Detect which cell encompasses the target text, then output its (x, y) center coordinate. 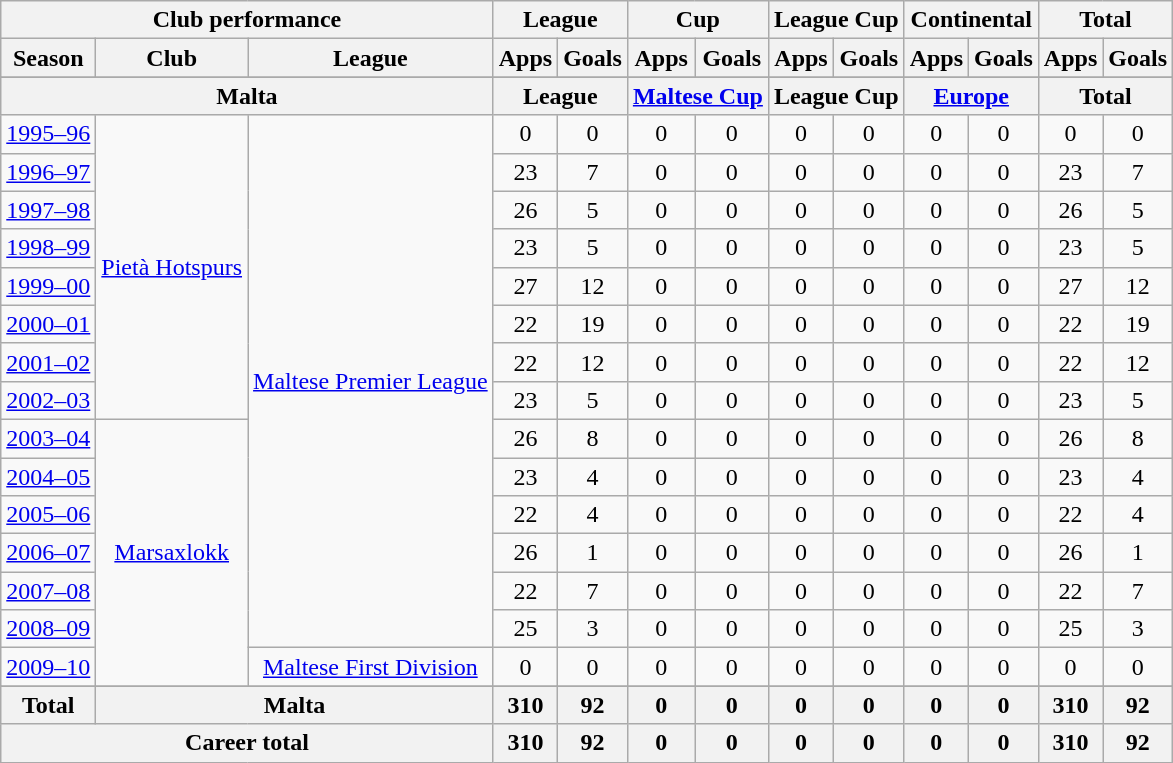
1996–97 (48, 172)
2006–07 (48, 553)
Maltese Premier League (371, 382)
2007–08 (48, 591)
2003–04 (48, 438)
2000–01 (48, 324)
1999–00 (48, 286)
2005–06 (48, 515)
Continental (971, 20)
Pietà Hotspurs (172, 267)
1995–96 (48, 134)
2001–02 (48, 362)
Maltese First Division (371, 667)
Europe (971, 96)
2002–03 (48, 400)
Marsaxlokk (172, 552)
2004–05 (48, 477)
Cup (698, 20)
Career total (247, 743)
1997–98 (48, 210)
2009–10 (48, 667)
Club (172, 58)
Maltese Cup (698, 96)
1998–99 (48, 248)
2008–09 (48, 629)
Club performance (247, 20)
Season (48, 58)
